Find where the given text appears and provide that cell's center as (x, y) coordinate. 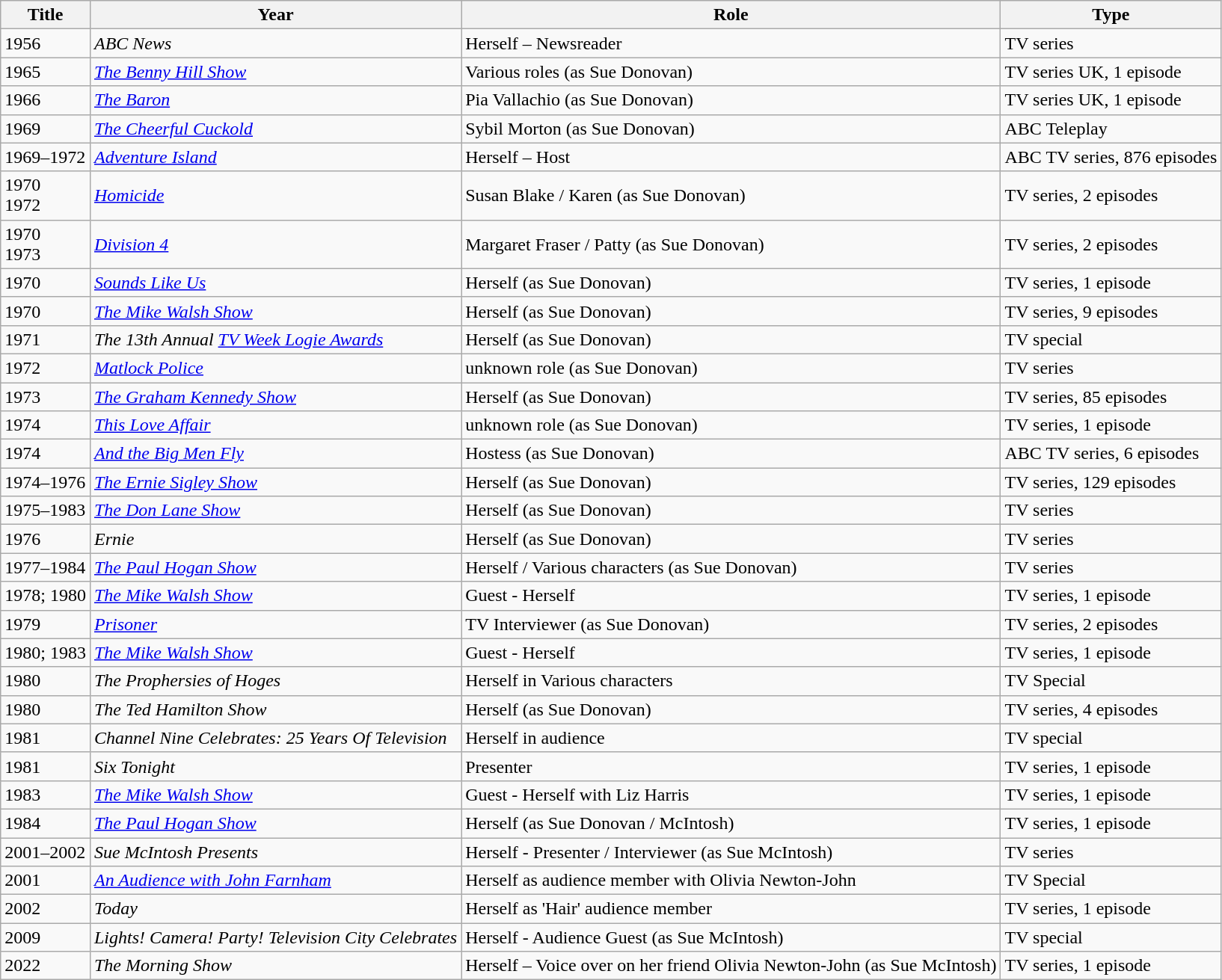
1979 (46, 624)
The Morning Show (275, 966)
Pia Vallachio (as Sue Donovan) (731, 100)
Herself - Presenter / Interviewer (as Sue McIntosh) (731, 851)
1972 (46, 368)
TV series, 9 episodes (1111, 311)
TV Interviewer (as Sue Donovan) (731, 624)
ABC News (275, 43)
Herself as 'Hair' audience member (731, 909)
Guest - Herself with Liz Harris (731, 795)
Ernie (275, 539)
1973 (46, 397)
ABC TV series, 876 episodes (1111, 157)
The Baron (275, 100)
The Prophersies of Hoges (275, 681)
Division 4 (275, 244)
The Ernie Sigley Show (275, 482)
Matlock Police (275, 368)
Herself – Host (731, 157)
1984 (46, 823)
1971 (46, 339)
1980; 1983 (46, 653)
Herself as audience member with Olivia Newton-John (731, 881)
TV series, 4 episodes (1111, 709)
2001 (46, 881)
Role (731, 15)
Herself in Various characters (731, 681)
1983 (46, 795)
2002 (46, 909)
The Ted Hamilton Show (275, 709)
Herself - Audience Guest (as Sue McIntosh) (731, 937)
2009 (46, 937)
Hostess (as Sue Donovan) (731, 454)
Year (275, 15)
1969–1972 (46, 157)
Sybil Morton (as Sue Donovan) (731, 129)
Prisoner (275, 624)
And the Big Men Fly (275, 454)
Margaret Fraser / Patty (as Sue Donovan) (731, 244)
Sue McIntosh Presents (275, 851)
Channel Nine Celebrates: 25 Years Of Television (275, 738)
Today (275, 909)
This Love Affair (275, 425)
1956 (46, 43)
1966 (46, 100)
The Cheerful Cuckold (275, 129)
ABC TV series, 6 episodes (1111, 454)
Presenter (731, 766)
1977–1984 (46, 567)
Homicide (275, 196)
1969 (46, 129)
Six Tonight (275, 766)
19701973 (46, 244)
Sounds Like Us (275, 283)
TV series, 85 episodes (1111, 397)
19701972 (46, 196)
Adventure Island (275, 157)
Herself – Voice over on her friend Olivia Newton-John (as Sue McIntosh) (731, 966)
Herself in audience (731, 738)
Various roles (as Sue Donovan) (731, 72)
1975–1983 (46, 511)
The 13th Annual TV Week Logie Awards (275, 339)
Susan Blake / Karen (as Sue Donovan) (731, 196)
1976 (46, 539)
2001–2002 (46, 851)
Herself / Various characters (as Sue Donovan) (731, 567)
Herself – Newsreader (731, 43)
An Audience with John Farnham (275, 881)
ABC Teleplay (1111, 129)
Type (1111, 15)
Herself (as Sue Donovan / McIntosh) (731, 823)
1965 (46, 72)
2022 (46, 966)
Title (46, 15)
The Don Lane Show (275, 511)
Lights! Camera! Party! Television City Celebrates (275, 937)
1978; 1980 (46, 596)
The Benny Hill Show (275, 72)
TV series, 129 episodes (1111, 482)
1974–1976 (46, 482)
The Graham Kennedy Show (275, 397)
